Determine the [X, Y] coordinate at the center of the cell enclosing the given text.  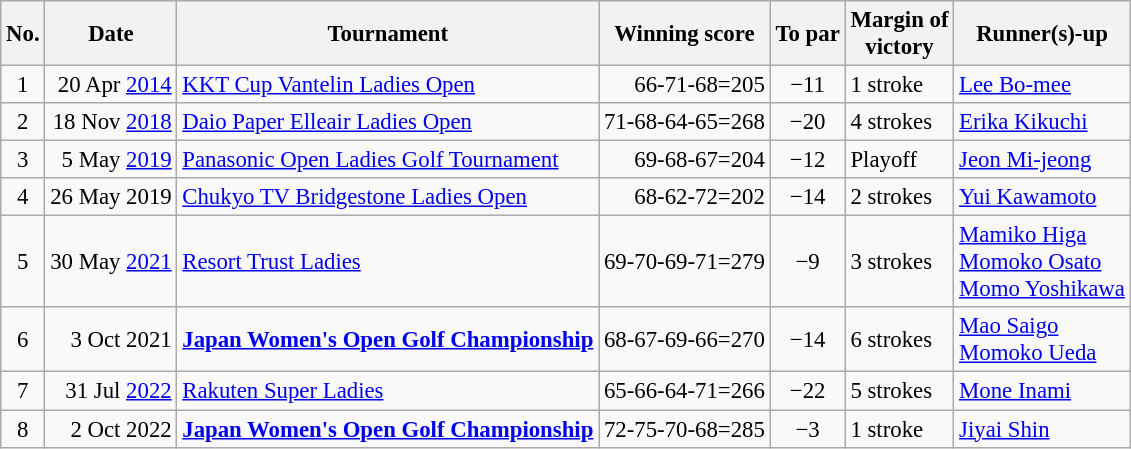
26 May 2019 [111, 197]
6 [23, 340]
2 Oct 2022 [111, 429]
Erika Kikuchi [1042, 122]
65-66-64-71=266 [685, 391]
2 strokes [900, 197]
30 May 2021 [111, 262]
Playoff [900, 160]
Mao Saigo Momoko Ueda [1042, 340]
4 strokes [900, 122]
71-68-64-65=268 [685, 122]
31 Jul 2022 [111, 391]
3 [23, 160]
Panasonic Open Ladies Golf Tournament [388, 160]
Mone Inami [1042, 391]
Chukyo TV Bridgestone Ladies Open [388, 197]
Mamiko Higa Momoko Osato Momo Yoshikawa [1042, 262]
Runner(s)-up [1042, 34]
69-68-67=204 [685, 160]
2 [23, 122]
7 [23, 391]
8 [23, 429]
20 Apr 2014 [111, 85]
1 [23, 85]
Jeon Mi-jeong [1042, 160]
3 Oct 2021 [111, 340]
3 strokes [900, 262]
4 [23, 197]
68-67-69-66=270 [685, 340]
5 strokes [900, 391]
Margin ofvictory [900, 34]
18 Nov 2018 [111, 122]
−11 [808, 85]
Rakuten Super Ladies [388, 391]
Resort Trust Ladies [388, 262]
Yui Kawamoto [1042, 197]
No. [23, 34]
72-75-70-68=285 [685, 429]
Tournament [388, 34]
To par [808, 34]
69-70-69-71=279 [685, 262]
5 [23, 262]
Lee Bo-mee [1042, 85]
−3 [808, 429]
5 May 2019 [111, 160]
66-71-68=205 [685, 85]
−9 [808, 262]
Jiyai Shin [1042, 429]
KKT Cup Vantelin Ladies Open [388, 85]
−20 [808, 122]
Date [111, 34]
6 strokes [900, 340]
−12 [808, 160]
Daio Paper Elleair Ladies Open [388, 122]
−22 [808, 391]
68-62-72=202 [685, 197]
Winning score [685, 34]
